For the text-containing cell, return its midpoint in (x, y) coordinate format. 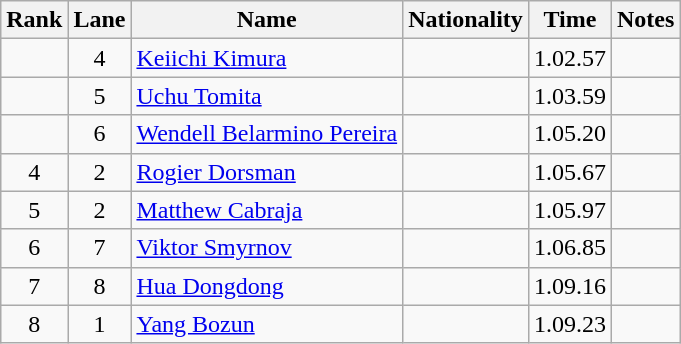
1.05.20 (570, 134)
1.09.23 (570, 324)
Hua Dongdong (267, 286)
1.03.59 (570, 96)
Wendell Belarmino Pereira (267, 134)
1 (100, 324)
Name (267, 20)
1.05.97 (570, 210)
Viktor Smyrnov (267, 248)
Uchu Tomita (267, 96)
Matthew Cabraja (267, 210)
Notes (645, 20)
1.09.16 (570, 286)
1.05.67 (570, 172)
1.06.85 (570, 248)
Lane (100, 20)
1.02.57 (570, 58)
Rank (34, 20)
Yang Bozun (267, 324)
Time (570, 20)
Nationality (466, 20)
Rogier Dorsman (267, 172)
Keiichi Kimura (267, 58)
